Search for the cell housing the specified text and yield its (X, Y) center coordinate. 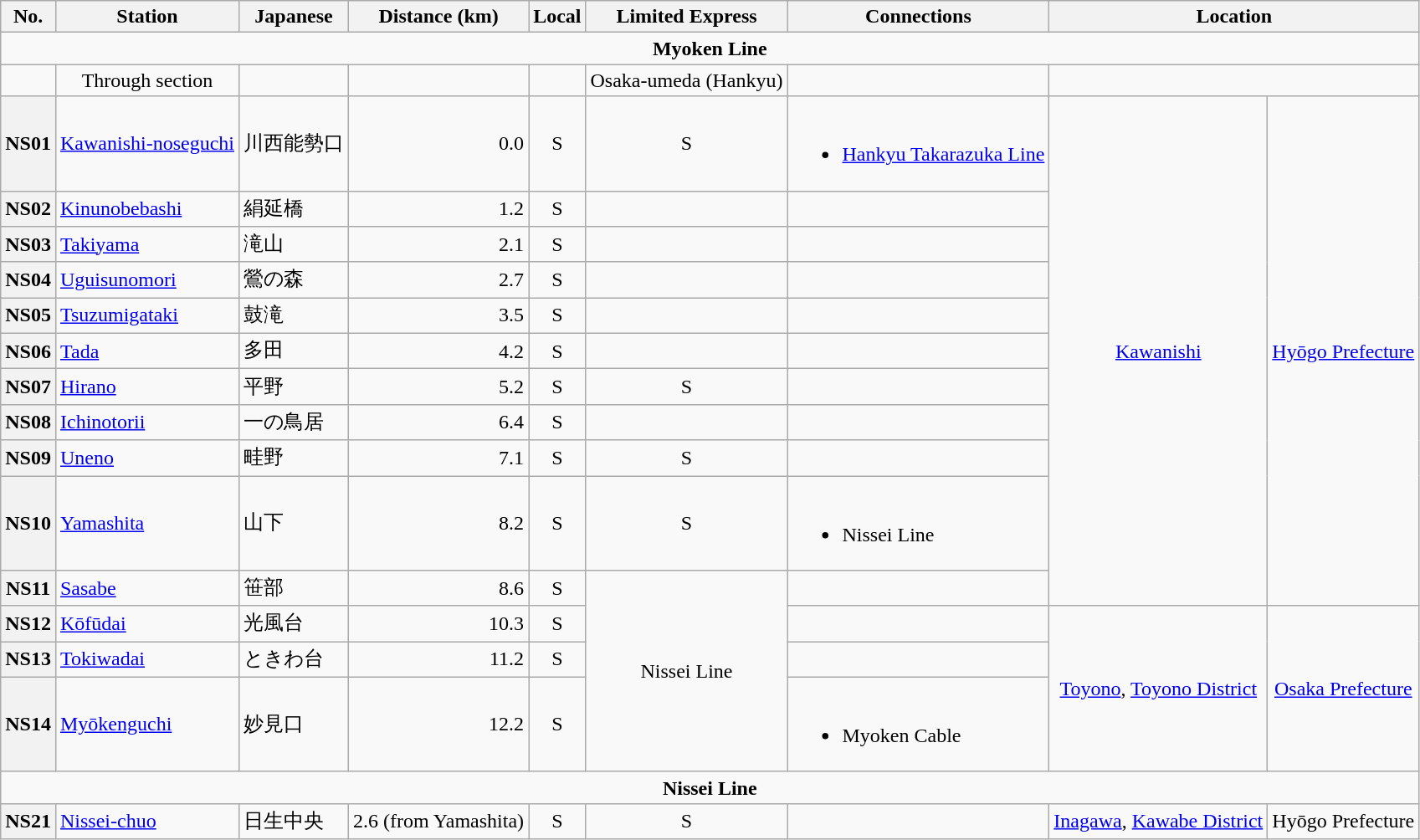
山下 (295, 522)
Connections (919, 17)
Kōfūdai (147, 624)
鼓滝 (295, 316)
7.1 (438, 458)
Through section (147, 80)
Osaka-umeda (Hankyu) (686, 80)
Limited Express (686, 17)
滝山 (295, 244)
絹延橋 (295, 209)
NS13 (28, 659)
NS03 (28, 244)
Nissei-chuo (147, 822)
1.2 (438, 209)
一の鳥居 (295, 422)
畦野 (295, 458)
10.3 (438, 624)
NS21 (28, 822)
Hirano (147, 387)
NS12 (28, 624)
Yamashita (147, 522)
Toyono, Toyono District (1158, 689)
Kinunobebashi (147, 209)
NS02 (28, 209)
12.2 (438, 725)
Distance (km) (438, 17)
Hankyu Takarazuka Line (919, 144)
Uneno (147, 458)
3.5 (438, 316)
Kawanishi-noseguchi (147, 144)
No. (28, 17)
Location (1234, 17)
Myoken Cable (919, 725)
6.4 (438, 422)
日生中央 (295, 822)
Inagawa, Kawabe District (1158, 822)
Station (147, 17)
NS05 (28, 316)
Local (557, 17)
川西能勢口 (295, 144)
鶯の森 (295, 279)
Osaka Prefecture (1344, 689)
Japanese (295, 17)
妙見口 (295, 725)
平野 (295, 387)
NS04 (28, 279)
NS14 (28, 725)
Tsuzumigataki (147, 316)
笹部 (295, 589)
NS07 (28, 387)
Tada (147, 351)
4.2 (438, 351)
Ichinotorii (147, 422)
Sasabe (147, 589)
2.6 (from Yamashita) (438, 822)
Kawanishi (1158, 351)
Uguisunomori (147, 279)
5.2 (438, 387)
NS06 (28, 351)
8.2 (438, 522)
NS11 (28, 589)
多田 (295, 351)
NS09 (28, 458)
8.6 (438, 589)
光風台 (295, 624)
NS08 (28, 422)
2.1 (438, 244)
0.0 (438, 144)
Takiyama (147, 244)
NS10 (28, 522)
2.7 (438, 279)
NS01 (28, 144)
11.2 (438, 659)
ときわ台 (295, 659)
Myoken Line (710, 49)
Myōkenguchi (147, 725)
Tokiwadai (147, 659)
